Search for the cell housing the specified text and yield its (X, Y) center coordinate. 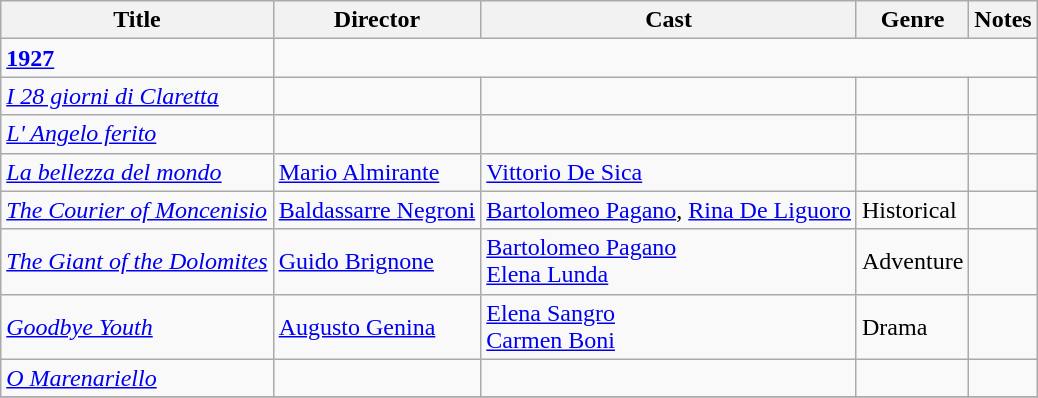
Bartolomeo Pagano Elena Lunda (669, 262)
The Giant of the Dolomites (137, 262)
Drama (912, 326)
Goodbye Youth (137, 326)
Title (137, 20)
The Courier of Moncenisio (137, 210)
Notes (1003, 20)
Guido Brignone (377, 262)
Director (377, 20)
1927 (137, 58)
La bellezza del mondo (137, 172)
Baldassarre Negroni (377, 210)
Augusto Genina (377, 326)
L' Angelo ferito (137, 134)
Historical (912, 210)
Bartolomeo Pagano, Rina De Liguoro (669, 210)
Adventure (912, 262)
O Marenariello (137, 378)
Cast (669, 20)
Elena Sangro Carmen Boni (669, 326)
Vittorio De Sica (669, 172)
Mario Almirante (377, 172)
I 28 giorni di Claretta (137, 96)
Genre (912, 20)
